Extract the [X, Y] coordinate from the center of the cell holding the provided text.  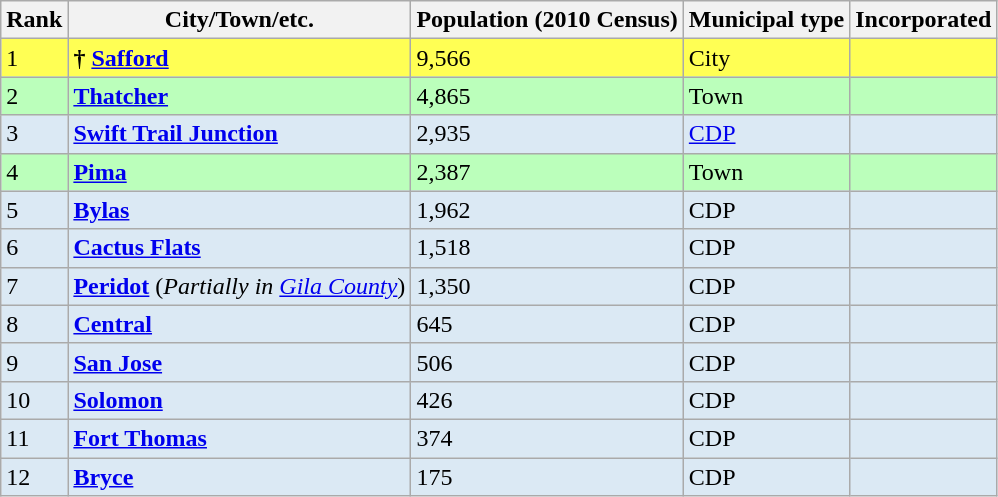
1,350 [547, 286]
12 [34, 477]
Municipal type [766, 20]
1,962 [547, 210]
Bryce [240, 477]
San Jose [240, 362]
426 [547, 400]
175 [547, 477]
8 [34, 324]
2,387 [547, 172]
4 [34, 172]
Population (2010 Census) [547, 20]
9 [34, 362]
10 [34, 400]
11 [34, 438]
Bylas [240, 210]
9,566 [547, 58]
† Safford [240, 58]
2,935 [547, 134]
7 [34, 286]
1 [34, 58]
Central [240, 324]
5 [34, 210]
374 [547, 438]
Fort Thomas [240, 438]
1,518 [547, 248]
Incorporated [924, 20]
645 [547, 324]
City/Town/etc. [240, 20]
Swift Trail Junction [240, 134]
506 [547, 362]
2 [34, 96]
Rank [34, 20]
4,865 [547, 96]
3 [34, 134]
Thatcher [240, 96]
Solomon [240, 400]
Cactus Flats [240, 248]
6 [34, 248]
Peridot (Partially in Gila County) [240, 286]
Pima [240, 172]
City [766, 58]
